Detect which cell encompasses the target text, then output its (x, y) center coordinate. 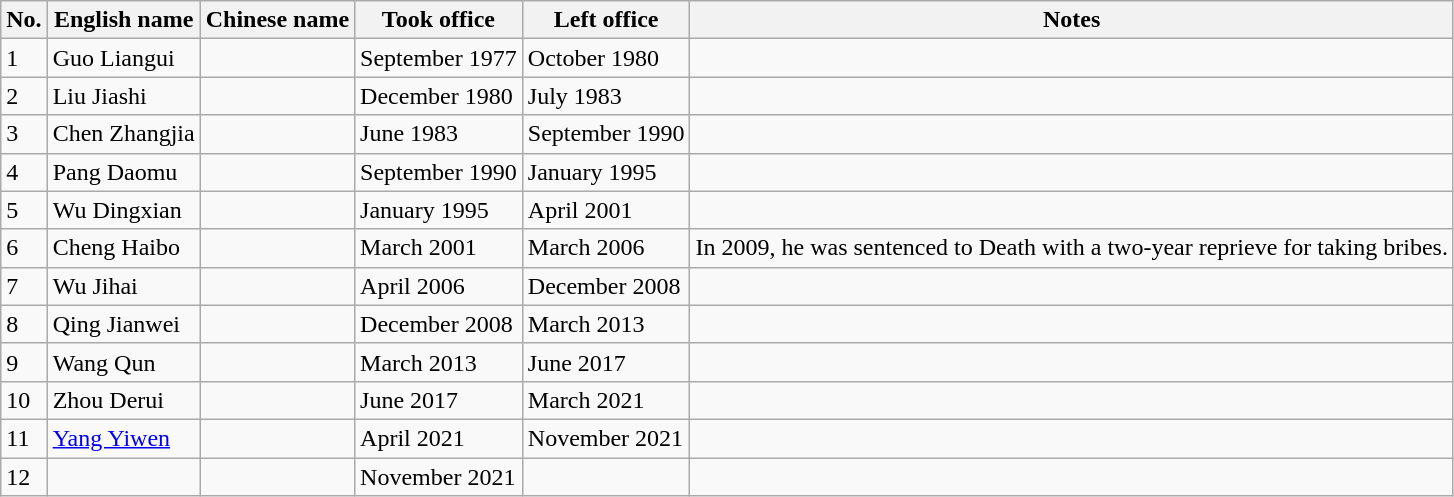
Left office (606, 20)
No. (24, 20)
6 (24, 248)
July 1983 (606, 96)
English name (124, 20)
December 1980 (439, 96)
1 (24, 58)
4 (24, 172)
8 (24, 324)
Notes (1072, 20)
April 2021 (439, 438)
Chen Zhangjia (124, 134)
Qing Jianwei (124, 324)
12 (24, 477)
10 (24, 400)
September 1977 (439, 58)
Pang Daomu (124, 172)
Wang Qun (124, 362)
Liu Jiashi (124, 96)
October 1980 (606, 58)
5 (24, 210)
11 (24, 438)
2 (24, 96)
Zhou Derui (124, 400)
June 1983 (439, 134)
Wu Dingxian (124, 210)
Wu Jihai (124, 286)
In 2009, he was sentenced to Death with a two-year reprieve for taking bribes. (1072, 248)
9 (24, 362)
March 2006 (606, 248)
April 2001 (606, 210)
April 2006 (439, 286)
Guo Liangui (124, 58)
Chinese name (277, 20)
March 2001 (439, 248)
3 (24, 134)
March 2021 (606, 400)
7 (24, 286)
Took office (439, 20)
Cheng Haibo (124, 248)
Yang Yiwen (124, 438)
